Output the [X, Y] coordinate of the center of the cell containing the given text.  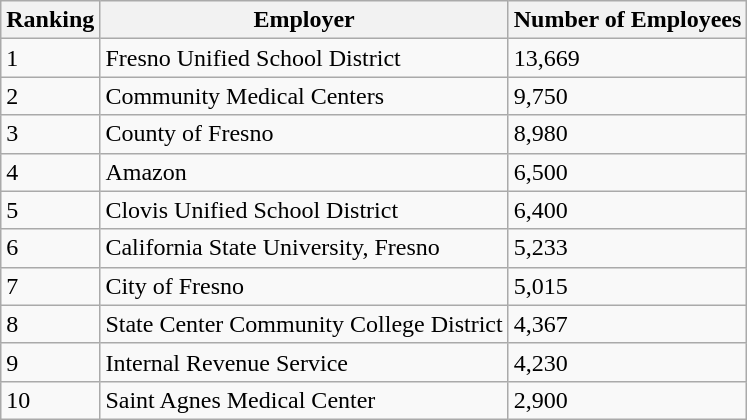
4,367 [628, 324]
6,500 [628, 172]
5,233 [628, 248]
10 [50, 400]
Community Medical Centers [304, 96]
9 [50, 362]
Ranking [50, 20]
5,015 [628, 286]
7 [50, 286]
8 [50, 324]
Clovis Unified School District [304, 210]
8,980 [628, 134]
Internal Revenue Service [304, 362]
1 [50, 58]
Saint Agnes Medical Center [304, 400]
6,400 [628, 210]
2 [50, 96]
Number of Employees [628, 20]
State Center Community College District [304, 324]
9,750 [628, 96]
6 [50, 248]
City of Fresno [304, 286]
Employer [304, 20]
3 [50, 134]
Fresno Unified School District [304, 58]
13,669 [628, 58]
4 [50, 172]
4,230 [628, 362]
County of Fresno [304, 134]
5 [50, 210]
Amazon [304, 172]
2,900 [628, 400]
California State University, Fresno [304, 248]
